Return [x, y] of the center of cell containing provided text 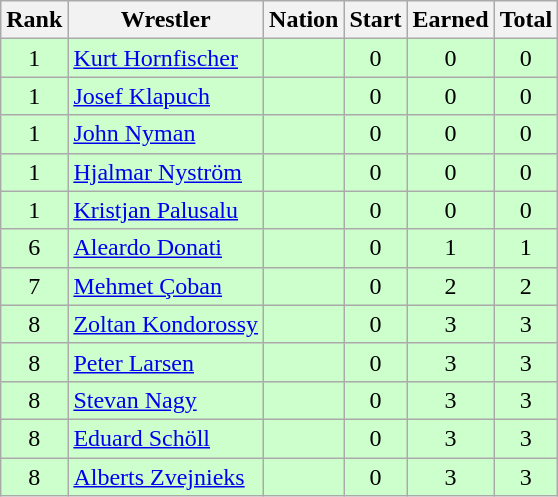
Josef Klapuch [166, 96]
Zoltan Kondorossy [166, 324]
Earned [450, 20]
Kristjan Palusalu [166, 210]
7 [34, 286]
Eduard Schöll [166, 438]
Total [526, 20]
Rank [34, 20]
Start [376, 20]
Wrestler [166, 20]
Aleardo Donati [166, 248]
Nation [304, 20]
6 [34, 248]
Alberts Zvejnieks [166, 477]
Kurt Hornfischer [166, 58]
Stevan Nagy [166, 400]
Mehmet Çoban [166, 286]
Peter Larsen [166, 362]
Hjalmar Nyström [166, 172]
John Nyman [166, 134]
